Determine the [x, y] coordinate at the center of the cell enclosing the given text.  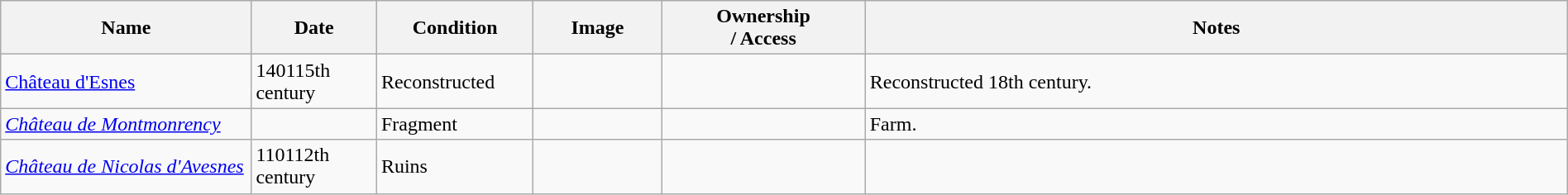
110112th century [314, 167]
Fragment [455, 124]
Ruins [455, 167]
Reconstructed [455, 81]
Name [126, 28]
Château de Nicolas d'Avesnes [126, 167]
140115th century [314, 81]
Reconstructed 18th century. [1216, 81]
Notes [1216, 28]
Château d'Esnes [126, 81]
Condition [455, 28]
Image [597, 28]
Farm. [1216, 124]
Ownership/ Access [763, 28]
Château de Montmonrency [126, 124]
Date [314, 28]
